Identify which cell holds the provided text, then report its [x, y] central coordinate. 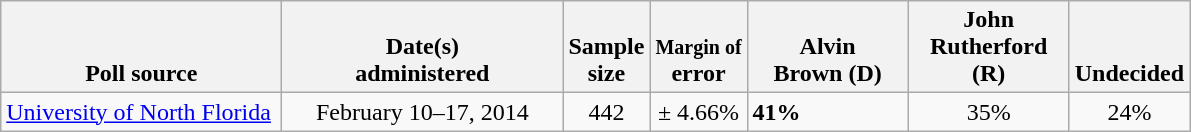
442 [606, 112]
Samplesize [606, 47]
Undecided [1129, 47]
University of North Florida [142, 112]
Poll source [142, 47]
JohnRutherford (R) [988, 47]
February 10–17, 2014 [422, 112]
AlvinBrown (D) [828, 47]
35% [988, 112]
Margin oferror [698, 47]
24% [1129, 112]
± 4.66% [698, 112]
Date(s)administered [422, 47]
41% [828, 112]
